Pinpoint the cell where the given text exists, returning its [X, Y] midpoint coordinate. 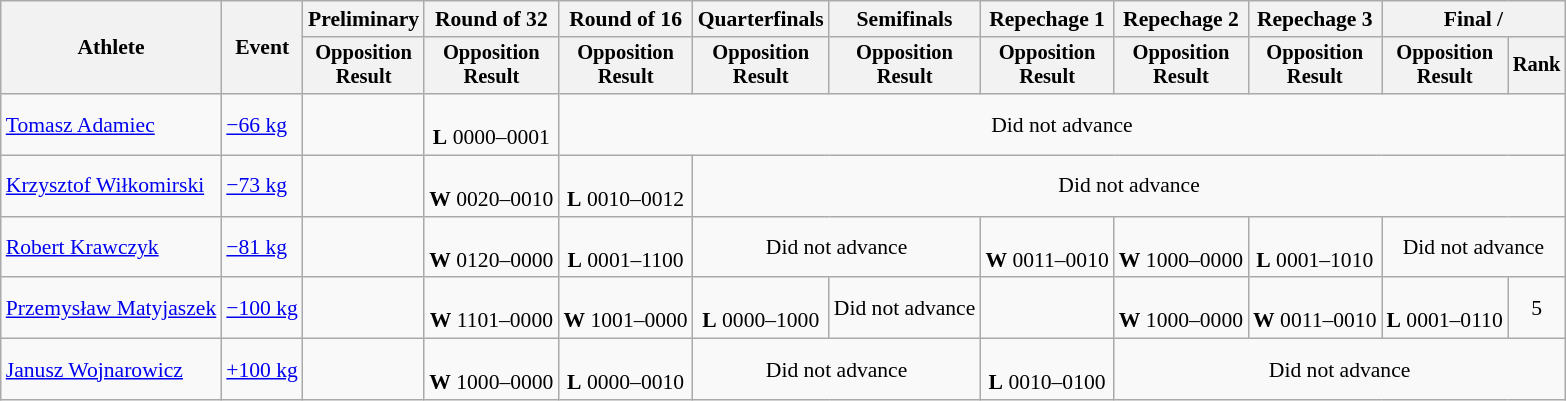
Repechage 1 [1046, 19]
Krzysztof Wiłkomirski [112, 186]
Athlete [112, 48]
Przemysław Matyjaszek [112, 308]
+100 kg [262, 370]
−81 kg [262, 248]
W 0120–0000 [491, 248]
Rank [1537, 66]
L 0000–0010 [625, 370]
W 0020–0010 [491, 186]
Preliminary [364, 19]
L 0000–0001 [491, 124]
Robert Krawczyk [112, 248]
L 0010–0100 [1046, 370]
Quarterfinals [761, 19]
W 1101–0000 [491, 308]
−73 kg [262, 186]
Repechage 2 [1181, 19]
Event [262, 48]
Round of 16 [625, 19]
L 0010–0012 [625, 186]
Final / [1474, 19]
L 0001–0110 [1445, 308]
Janusz Wojnarowicz [112, 370]
Repechage 3 [1314, 19]
L 0001–1010 [1314, 248]
L 0001–1100 [625, 248]
Round of 32 [491, 19]
Semifinals [905, 19]
−66 kg [262, 124]
W 1001–0000 [625, 308]
Tomasz Adamiec [112, 124]
−100 kg [262, 308]
L 0000–1000 [761, 308]
5 [1537, 308]
